Pinpoint the cell where the given text exists, returning its [X, Y] midpoint coordinate. 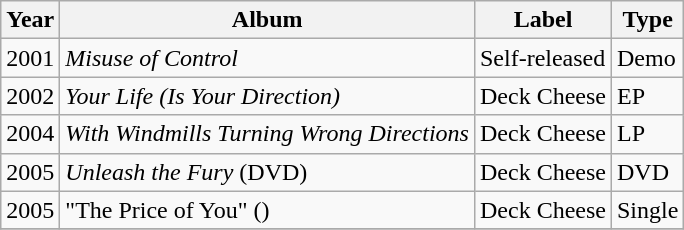
2004 [30, 134]
EP [647, 96]
Year [30, 20]
Misuse of Control [268, 58]
Type [647, 20]
Unleash the Fury (DVD) [268, 172]
Label [542, 20]
Demo [647, 58]
2001 [30, 58]
Self-released [542, 58]
"The Price of You" () [268, 210]
With Windmills Turning Wrong Directions [268, 134]
LP [647, 134]
2002 [30, 96]
DVD [647, 172]
Your Life (Is Your Direction) [268, 96]
Album [268, 20]
Single [647, 210]
